Scan for the cell matching the given text and deliver its [X, Y] coordinate at center. 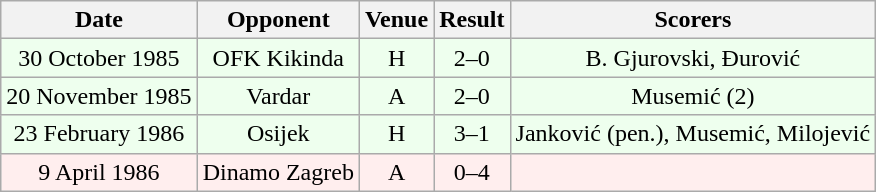
Dinamo Zagreb [278, 172]
Opponent [278, 20]
20 November 1985 [99, 96]
Musemić (2) [693, 96]
OFK Kikinda [278, 58]
Result [472, 20]
30 October 1985 [99, 58]
Vardar [278, 96]
B. Gjurovski, Đurović [693, 58]
0–4 [472, 172]
3–1 [472, 134]
Janković (pen.), Musemić, Milojević [693, 134]
Osijek [278, 134]
Venue [396, 20]
23 February 1986 [99, 134]
Scorers [693, 20]
Date [99, 20]
9 April 1986 [99, 172]
